Scan for the cell matching the given text and deliver its [X, Y] coordinate at center. 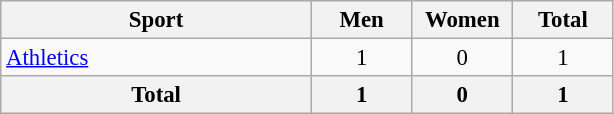
Men [362, 20]
Athletics [156, 58]
Sport [156, 20]
Women [462, 20]
